Find where the given text appears and provide that cell's center as (x, y) coordinate. 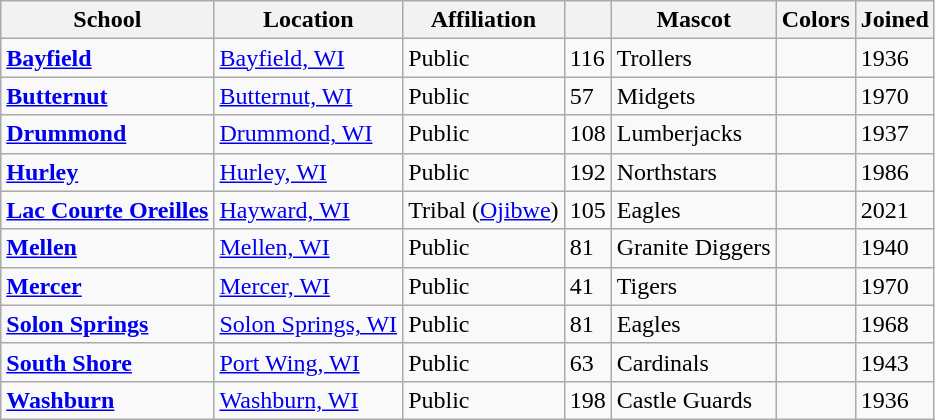
41 (588, 286)
105 (588, 210)
198 (588, 400)
Drummond (108, 134)
Tribal (Ojibwe) (484, 210)
Bayfield (108, 58)
Mellen, WI (308, 248)
School (108, 20)
1937 (894, 134)
Tigers (694, 286)
Mellen (108, 248)
2021 (894, 210)
Affiliation (484, 20)
Solon Springs (108, 324)
Joined (894, 20)
Midgets (694, 96)
Drummond, WI (308, 134)
1968 (894, 324)
Northstars (694, 172)
192 (588, 172)
South Shore (108, 362)
Cardinals (694, 362)
Hurley (108, 172)
Butternut, WI (308, 96)
Solon Springs, WI (308, 324)
Location (308, 20)
Washburn (108, 400)
116 (588, 58)
1986 (894, 172)
Castle Guards (694, 400)
Mercer, WI (308, 286)
Port Wing, WI (308, 362)
Hayward, WI (308, 210)
1943 (894, 362)
108 (588, 134)
Lac Courte Oreilles (108, 210)
Granite Diggers (694, 248)
Lumberjacks (694, 134)
1940 (894, 248)
Washburn, WI (308, 400)
Hurley, WI (308, 172)
Mascot (694, 20)
Bayfield, WI (308, 58)
Butternut (108, 96)
Mercer (108, 286)
Trollers (694, 58)
57 (588, 96)
Colors (816, 20)
63 (588, 362)
